Detect which cell encompasses the target text, then output its (X, Y) center coordinate. 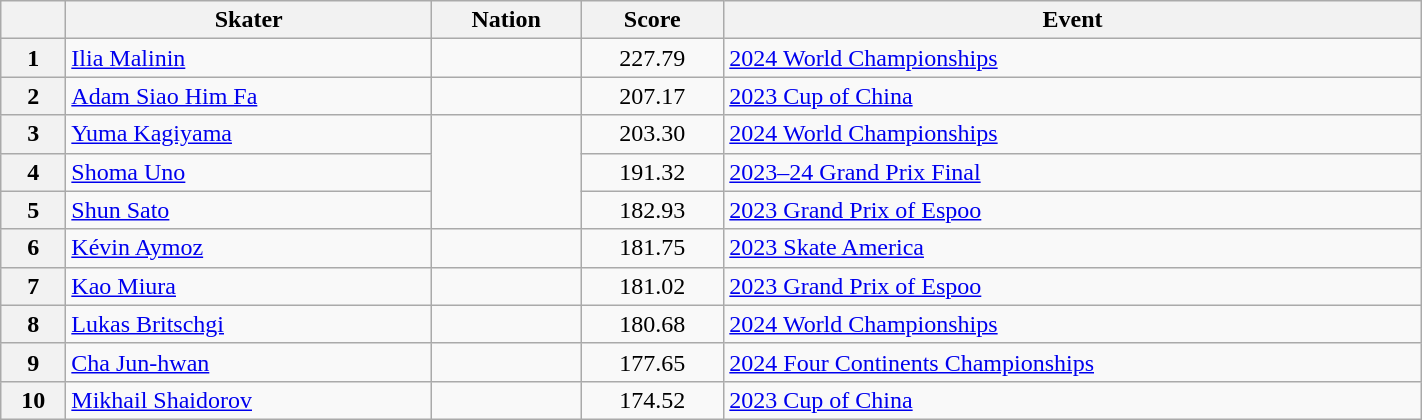
2024 Four Continents Championships (1072, 362)
1 (34, 58)
177.65 (652, 362)
181.75 (652, 248)
Lukas Britschgi (249, 324)
227.79 (652, 58)
9 (34, 362)
7 (34, 286)
10 (34, 400)
Adam Siao Him Fa (249, 96)
2023–24 Grand Prix Final (1072, 172)
Kévin Aymoz (249, 248)
Yuma Kagiyama (249, 134)
Shun Sato (249, 210)
2023 Skate America (1072, 248)
Event (1072, 20)
207.17 (652, 96)
203.30 (652, 134)
Kao Miura (249, 286)
174.52 (652, 400)
180.68 (652, 324)
Score (652, 20)
Ilia Malinin (249, 58)
Mikhail Shaidorov (249, 400)
Shoma Uno (249, 172)
8 (34, 324)
Cha Jun-hwan (249, 362)
181.02 (652, 286)
3 (34, 134)
182.93 (652, 210)
2 (34, 96)
5 (34, 210)
4 (34, 172)
191.32 (652, 172)
6 (34, 248)
Skater (249, 20)
Nation (506, 20)
